Detect which cell encompasses the target text, then output its (x, y) center coordinate. 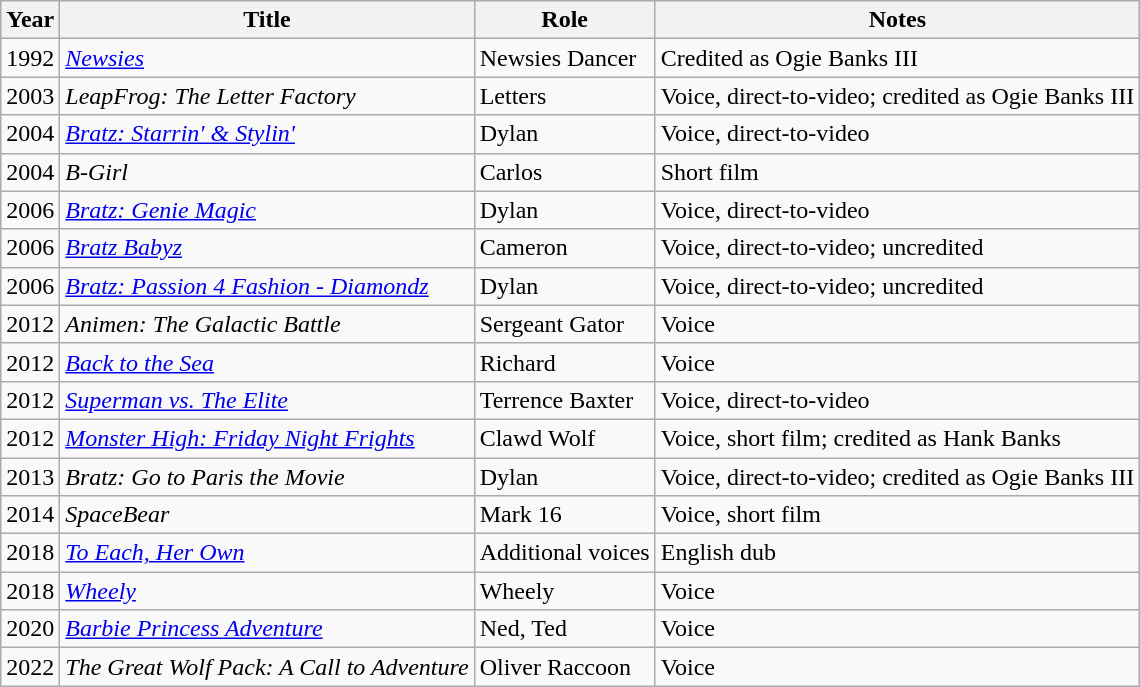
Barbie Princess Adventure (267, 629)
2003 (30, 96)
2020 (30, 629)
Richard (564, 362)
Bratz: Starrin' & Stylin' (267, 134)
Terrence Baxter (564, 400)
Bratz: Go to Paris the Movie (267, 477)
Oliver Raccoon (564, 667)
Cameron (564, 248)
Superman vs. The Elite (267, 400)
Role (564, 20)
Additional voices (564, 553)
Title (267, 20)
Credited as Ogie Banks III (897, 58)
SpaceBear (267, 515)
B-Girl (267, 172)
Newsies Dancer (564, 58)
Letters (564, 96)
Newsies (267, 58)
Bratz: Passion 4 Fashion - Diamondz (267, 286)
Notes (897, 20)
English dub (897, 553)
Short film (897, 172)
Back to the Sea (267, 362)
2014 (30, 515)
1992 (30, 58)
Year (30, 20)
Bratz Babyz (267, 248)
Animen: The Galactic Battle (267, 324)
Carlos (564, 172)
LeapFrog: The Letter Factory (267, 96)
The Great Wolf Pack: A Call to Adventure (267, 667)
Monster High: Friday Night Frights (267, 438)
Voice, short film (897, 515)
2013 (30, 477)
Mark 16 (564, 515)
To Each, Her Own (267, 553)
Ned, Ted (564, 629)
Bratz: Genie Magic (267, 210)
2022 (30, 667)
Clawd Wolf (564, 438)
Sergeant Gator (564, 324)
Voice, short film; credited as Hank Banks (897, 438)
